Return the [X, Y] coordinate for the center point of the cell that contains the specified text.  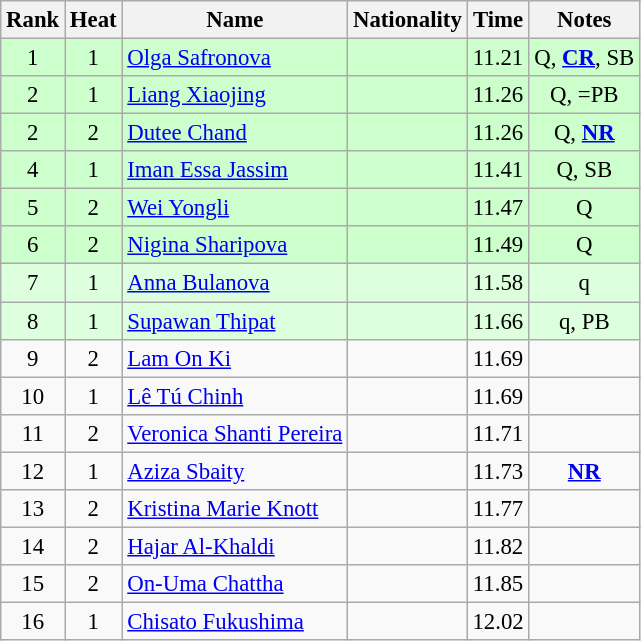
11 [33, 433]
14 [33, 546]
Rank [33, 20]
Lam On Ki [235, 358]
q, PB [584, 321]
5 [33, 208]
Olga Safronova [235, 58]
8 [33, 321]
Q, =PB [584, 95]
Aziza Sbaity [235, 471]
Nationality [408, 20]
4 [33, 170]
NR [584, 471]
15 [33, 584]
Dutee Chand [235, 133]
Supawan Thipat [235, 321]
Liang Xiaojing [235, 95]
11.41 [498, 170]
Q, SB [584, 170]
11.71 [498, 433]
Notes [584, 20]
Veronica Shanti Pereira [235, 433]
11.73 [498, 471]
11.85 [498, 584]
Hajar Al-Khaldi [235, 546]
Wei Yongli [235, 208]
Q, NR [584, 133]
Nigina Sharipova [235, 245]
q [584, 283]
Time [498, 20]
16 [33, 621]
11.21 [498, 58]
9 [33, 358]
11.58 [498, 283]
11.66 [498, 321]
10 [33, 396]
Name [235, 20]
11.82 [498, 546]
Lê Tú Chinh [235, 396]
11.77 [498, 509]
13 [33, 509]
Anna Bulanova [235, 283]
Heat [94, 20]
7 [33, 283]
Chisato Fukushima [235, 621]
11.49 [498, 245]
On-Uma Chattha [235, 584]
6 [33, 245]
Kristina Marie Knott [235, 509]
12.02 [498, 621]
Iman Essa Jassim [235, 170]
12 [33, 471]
11.47 [498, 208]
Q, CR, SB [584, 58]
